For the text-containing cell, return its midpoint in [X, Y] coordinate format. 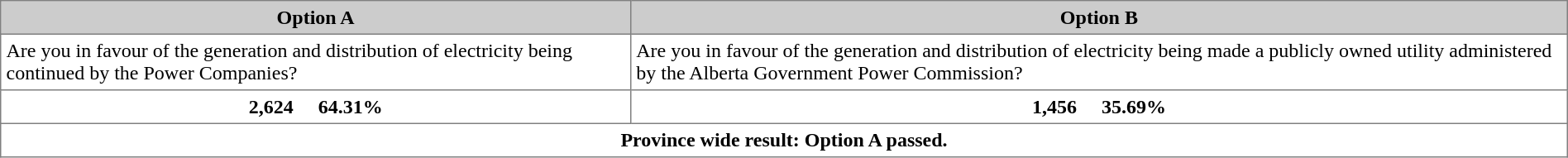
Are you in favour of the generation and distribution of electricity being continued by the Power Companies? [316, 62]
2,624 64.31% [316, 107]
Option A [316, 17]
Option B [1100, 17]
1,456 35.69% [1100, 107]
Province wide result: Option A passed. [784, 140]
